For the text-containing cell, return its midpoint in [X, Y] coordinate format. 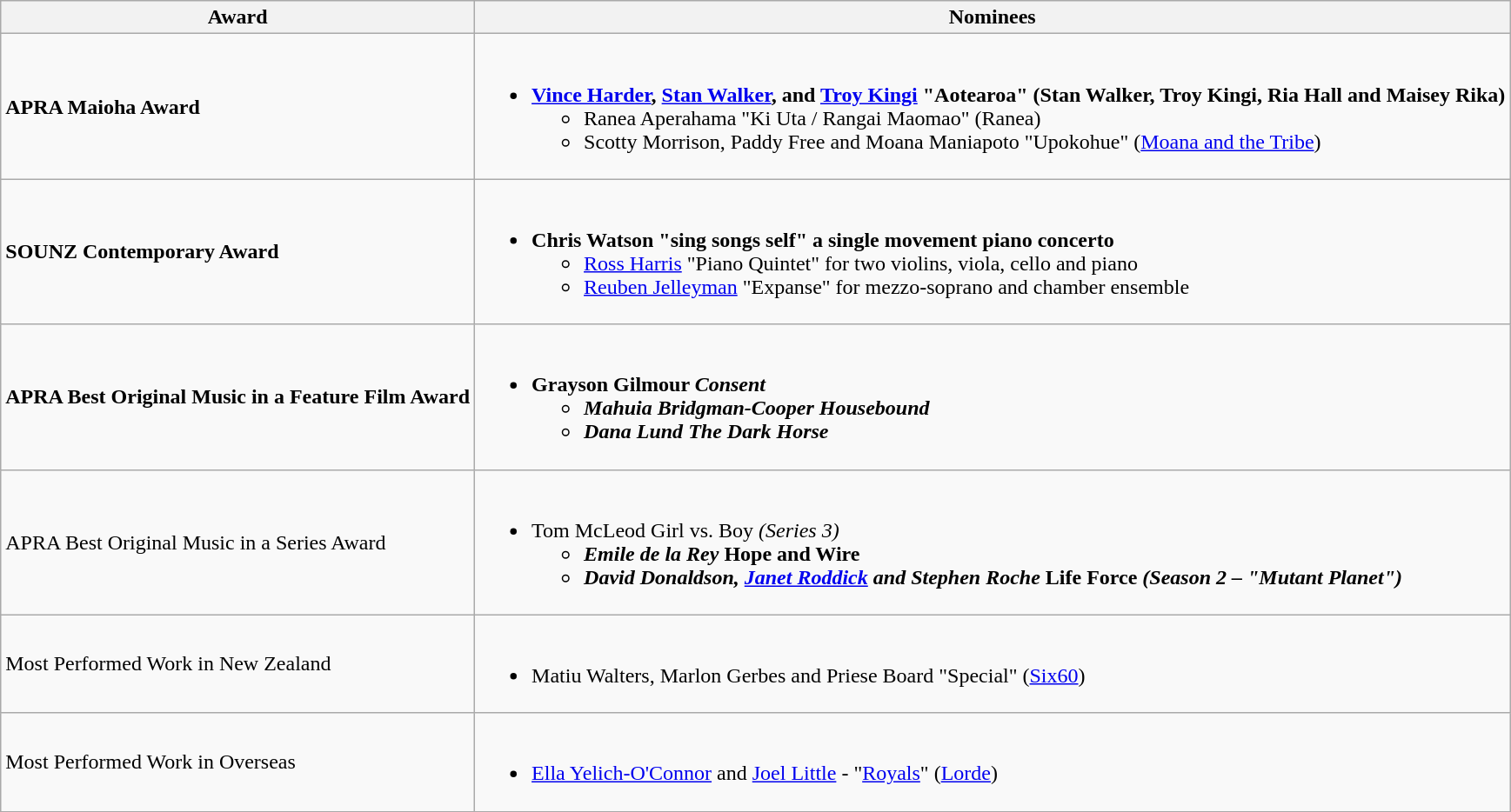
Grayson Gilmour ConsentMahuia Bridgman-Cooper HouseboundDana Lund The Dark Horse [993, 396]
Most Performed Work in Overseas [238, 762]
Ella Yelich-O'Connor and Joel Little - "Royals" (Lorde) [993, 762]
SOUNZ Contemporary Award [238, 252]
APRA Best Original Music in a Series Award [238, 542]
Matiu Walters, Marlon Gerbes and Priese Board "Special" (Six60) [993, 664]
Nominees [993, 17]
Award [238, 17]
APRA Best Original Music in a Feature Film Award [238, 396]
APRA Maioha Award [238, 106]
Most Performed Work in New Zealand [238, 664]
